Identify which cell holds the provided text, then report its (x, y) central coordinate. 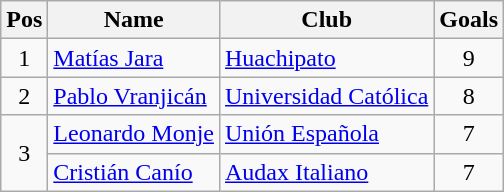
2 (24, 96)
Pablo Vranjicán (134, 96)
Cristián Canío (134, 172)
Club (326, 20)
Name (134, 20)
3 (24, 153)
Pos (24, 20)
Audax Italiano (326, 172)
9 (469, 58)
Matías Jara (134, 58)
1 (24, 58)
Huachipato (326, 58)
8 (469, 96)
Unión Española (326, 134)
Universidad Católica (326, 96)
Leonardo Monje (134, 134)
Goals (469, 20)
